From the cell containing the given text, extract its center point as [X, Y] coordinate. 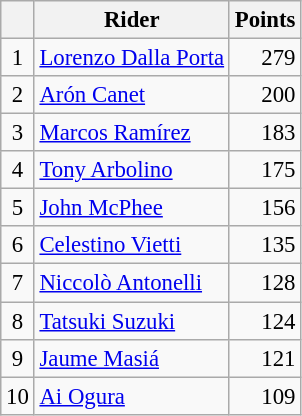
9 [18, 358]
Tatsuki Suzuki [132, 321]
10 [18, 396]
124 [264, 321]
2 [18, 95]
183 [264, 133]
Lorenzo Dalla Porta [132, 58]
128 [264, 283]
Points [264, 20]
8 [18, 321]
Niccolò Antonelli [132, 283]
5 [18, 208]
Arón Canet [132, 95]
1 [18, 58]
200 [264, 95]
3 [18, 133]
156 [264, 208]
Ai Ogura [132, 396]
109 [264, 396]
6 [18, 245]
John McPhee [132, 208]
135 [264, 245]
4 [18, 170]
Celestino Vietti [132, 245]
175 [264, 170]
Tony Arbolino [132, 170]
Jaume Masiá [132, 358]
279 [264, 58]
7 [18, 283]
121 [264, 358]
Rider [132, 20]
Marcos Ramírez [132, 133]
